Determine the [x, y] coordinate at the center of the cell enclosing the given text.  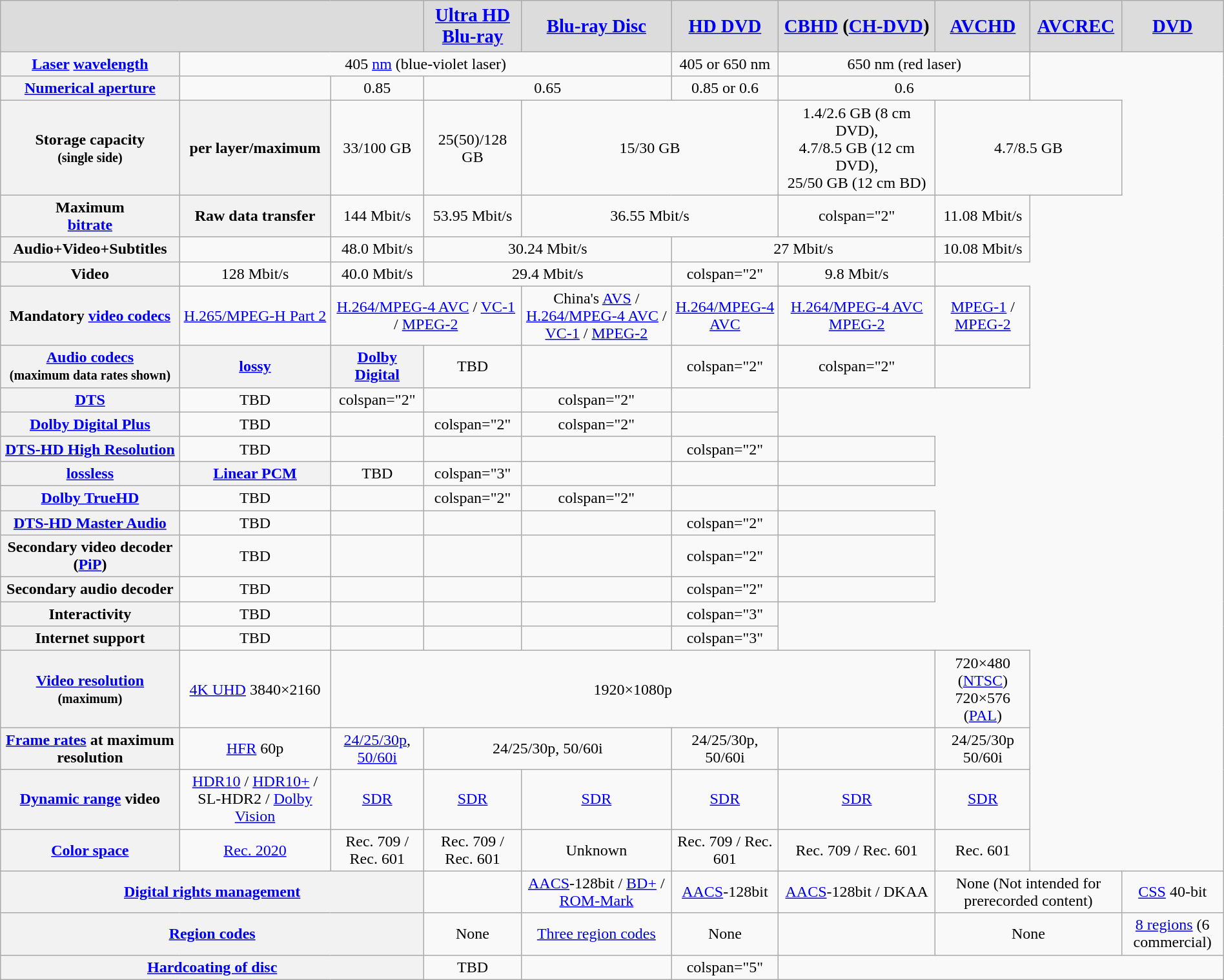
H.264/MPEG-4 AVC [724, 316]
Video [90, 274]
AACS-128bit / BD+ / ROM-Mark [597, 892]
0.6 [904, 88]
405 or 650 nm [724, 64]
Mandatory video codecs [90, 316]
Rec. 2020 [255, 850]
53.95 Mbit/s [473, 216]
Dolby Digital Plus [90, 424]
Unknown [597, 850]
colspan="5" [724, 967]
Storage capacity(single side) [90, 148]
CBHD (CH-DVD) [857, 26]
Secondary audio decoder [90, 589]
Maximumbitrate [90, 216]
11.08 Mbit/s [983, 216]
Linear PCM [255, 473]
128 Mbit/s [255, 274]
H.265/MPEG-H Part 2 [255, 316]
AVCREC [1076, 26]
Three region codes [597, 934]
lossless [90, 473]
Audio codecs(maximum data rates shown) [90, 367]
25(50)/128 GB [473, 148]
Laser wavelength [90, 64]
DTS [90, 400]
Numerical aperture [90, 88]
144 Mbit/s [377, 216]
H.264/MPEG-4 AVC / VC-1 / MPEG-2 [426, 316]
1.4/2.6 GB (8 cm DVD),4.7/8.5 GB (12 cm DVD), 25/50 GB (12 cm BD) [857, 148]
15/30 GB [650, 148]
CSS 40-bit [1172, 892]
10.08 Mbit/s [983, 249]
4.7/8.5 GB [1028, 148]
H.264/MPEG-4 AVCMPEG-2 [857, 316]
Interactivity [90, 614]
Digital rights management [212, 892]
Region codes [212, 934]
33/100 GB [377, 148]
HDR10 / HDR10+ / SL-HDR2 / Dolby Vision [255, 799]
Audio+Video+Subtitles [90, 249]
4K UHD 3840×2160 [255, 689]
None (Not intended for prerecorded content) [1028, 892]
24/25/30p 50/60i [983, 749]
29.4 Mbit/s [548, 274]
720×480 (NTSC)720×576 (PAL) [983, 689]
AACS-128bit [724, 892]
650 nm (red laser) [904, 64]
lossy [255, 367]
Video resolution(maximum) [90, 689]
1920×1080p [633, 689]
Blu-ray Disc [597, 26]
China's AVS / H.264/MPEG-4 AVC / VC-1 / MPEG-2 [597, 316]
27 Mbit/s [803, 249]
40.0 Mbit/s [377, 274]
Color space [90, 850]
9.8 Mbit/s [857, 274]
Dynamic range video [90, 799]
0.85 or 0.6 [724, 88]
DTS-HD Master Audio [90, 523]
HFR 60p [255, 749]
Ultra HD Blu-ray [473, 26]
MPEG-1 / MPEG-2 [983, 316]
Dolby TrueHD [90, 498]
30.24 Mbit/s [548, 249]
Frame rates at maximum resolution [90, 749]
0.65 [548, 88]
48.0 Mbit/s [377, 249]
DTS-HD High Resolution [90, 449]
Raw data transfer [255, 216]
Internet support [90, 638]
36.55 Mbit/s [650, 216]
Hardcoating of disc [212, 967]
405 nm (blue-violet laser) [425, 64]
AVCHD [983, 26]
per layer/maximum [255, 148]
8 regions (6 commercial) [1172, 934]
Secondary video decoder (PiP) [90, 556]
Dolby Digital [377, 367]
Rec. 601 [983, 850]
0.85 [377, 88]
HD DVD [724, 26]
DVD [1172, 26]
AACS-128bit / DKAA [857, 892]
